Scan for the cell matching the given text and deliver its (x, y) coordinate at center. 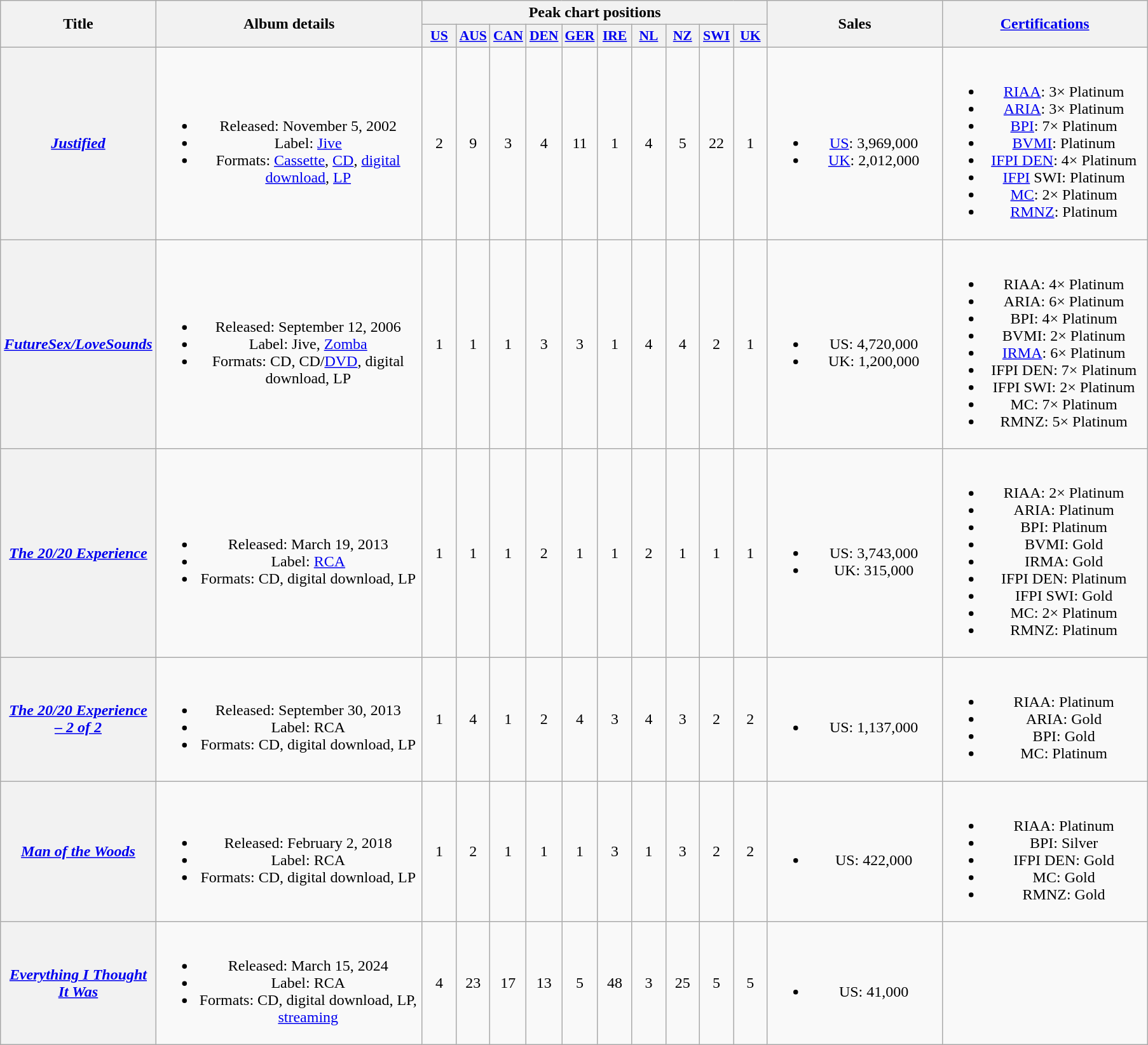
NL (648, 36)
48 (614, 983)
Man of the Woods (78, 852)
US: 3,743,000UK: 315,000 (854, 553)
11 (580, 143)
Sales (854, 24)
US: 1,137,000 (854, 720)
RIAA: PlatinumBPI: SilverIFPI DEN: GoldMC: GoldRMNZ: Gold (1045, 852)
Released: February 2, 2018Label: RCAFormats: CD, digital download, LP (289, 852)
Title (78, 24)
RIAA: 2× PlatinumARIA: PlatinumBPI: PlatinumBVMI: GoldIRMA: GoldIFPI DEN: PlatinumIFPI SWI: GoldMC: 2× PlatinumRMNZ: Platinum (1045, 553)
UK (750, 36)
DEN (544, 36)
SWI (716, 36)
Album details (289, 24)
Certifications (1045, 24)
25 (683, 983)
FutureSex/LoveSounds (78, 343)
NZ (683, 36)
US: 3,969,000UK: 2,012,000 (854, 143)
17 (509, 983)
Released: March 15, 2024Label: RCAFormats: CD, digital download, LP, streaming (289, 983)
RIAA: 3× PlatinumARIA: 3× PlatinumBPI: 7× PlatinumBVMI: PlatinumIFPI DEN: 4× PlatinumIFPI SWI: PlatinumMC: 2× PlatinumRMNZ: Platinum (1045, 143)
9 (473, 143)
23 (473, 983)
Justified (78, 143)
Released: March 19, 2013Label: RCAFormats: CD, digital download, LP (289, 553)
Released: September 12, 2006Label: Jive, ZombaFormats: CD, CD/DVD, digital download, LP (289, 343)
US: 422,000 (854, 852)
Released: November 5, 2002Label: JiveFormats: Cassette, CD, digital download, LP (289, 143)
The 20/20 Experience (78, 553)
IRE (614, 36)
The 20/20 Experience – 2 of 2 (78, 720)
Released: September 30, 2013Label: RCAFormats: CD, digital download, LP (289, 720)
Everything I Thought It Was (78, 983)
RIAA: PlatinumARIA: GoldBPI: GoldMC: Platinum (1045, 720)
AUS (473, 36)
US (439, 36)
Peak chart positions (595, 13)
US: 4,720,000UK: 1,200,000 (854, 343)
GER (580, 36)
13 (544, 983)
22 (716, 143)
US: 41,000 (854, 983)
CAN (509, 36)
